From the cell containing the given text, extract its center point as (X, Y) coordinate. 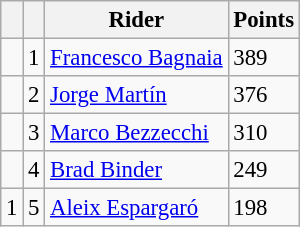
5 (34, 208)
376 (264, 95)
389 (264, 58)
198 (264, 208)
4 (34, 170)
310 (264, 133)
2 (34, 95)
Aleix Espargaró (136, 208)
Points (264, 20)
Rider (136, 20)
Jorge Martín (136, 95)
3 (34, 133)
Brad Binder (136, 170)
Marco Bezzecchi (136, 133)
Francesco Bagnaia (136, 58)
249 (264, 170)
